Output the (X, Y) coordinate of the center of the cell containing the given text.  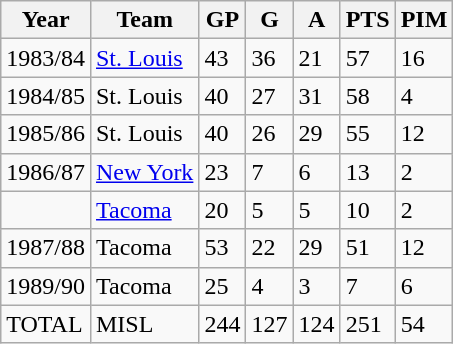
Year (46, 20)
1987/88 (46, 248)
16 (424, 58)
TOTAL (46, 324)
1985/86 (46, 134)
G (270, 20)
54 (424, 324)
13 (368, 172)
3 (316, 286)
MISL (144, 324)
124 (316, 324)
36 (270, 58)
26 (270, 134)
10 (368, 210)
55 (368, 134)
244 (222, 324)
1989/90 (46, 286)
251 (368, 324)
New York (144, 172)
53 (222, 248)
57 (368, 58)
GP (222, 20)
1986/87 (46, 172)
27 (270, 96)
1984/85 (46, 96)
PIM (424, 20)
25 (222, 286)
PTS (368, 20)
A (316, 20)
1983/84 (46, 58)
21 (316, 58)
31 (316, 96)
22 (270, 248)
127 (270, 324)
51 (368, 248)
20 (222, 210)
58 (368, 96)
43 (222, 58)
23 (222, 172)
Team (144, 20)
